Return the [x, y] coordinate for the center point of the cell that contains the specified text.  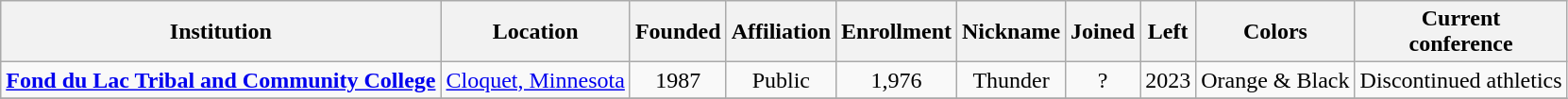
Cloquet, Minnesota [535, 80]
? [1103, 80]
Institution [221, 32]
1987 [678, 80]
Orange & Black [1275, 80]
1,976 [897, 80]
Discontinued athletics [1461, 80]
2023 [1169, 80]
Currentconference [1461, 32]
Public [781, 80]
Fond du Lac Tribal and Community College [221, 80]
Founded [678, 32]
Nickname [1012, 32]
Affiliation [781, 32]
Colors [1275, 32]
Joined [1103, 32]
Location [535, 32]
Left [1169, 32]
Enrollment [897, 32]
Thunder [1012, 80]
